Return the (X, Y) coordinate for the center point of the cell that contains the specified text.  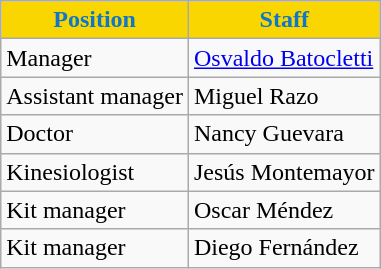
Staff (284, 20)
Osvaldo Batocletti (284, 58)
Miguel Razo (284, 96)
Diego Fernández (284, 248)
Kinesiologist (95, 172)
Doctor (95, 134)
Manager (95, 58)
Assistant manager (95, 96)
Oscar Méndez (284, 210)
Nancy Guevara (284, 134)
Jesús Montemayor (284, 172)
Position (95, 20)
